Scan for the cell matching the given text and deliver its [x, y] coordinate at center. 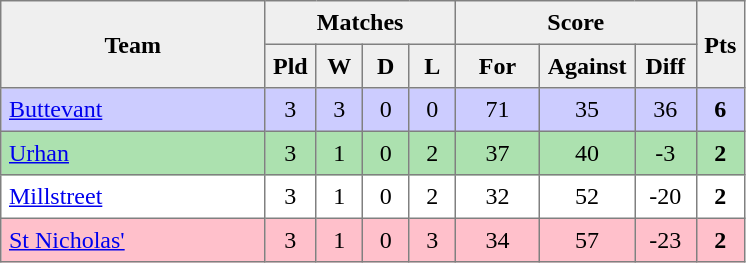
Diff [666, 66]
Pld [290, 66]
Matches [360, 23]
-20 [666, 197]
35 [586, 110]
Team [133, 44]
D [385, 66]
Pts [720, 44]
Urhan [133, 153]
40 [586, 153]
34 [497, 240]
6 [720, 110]
37 [497, 153]
W [339, 66]
52 [586, 197]
L [432, 66]
-23 [666, 240]
Buttevant [133, 110]
-3 [666, 153]
57 [586, 240]
Millstreet [133, 197]
Score [576, 23]
71 [497, 110]
36 [666, 110]
Against [586, 66]
St Nicholas' [133, 240]
For [497, 66]
32 [497, 197]
